Locate the cell with the specified text and output its (X, Y) center coordinate. 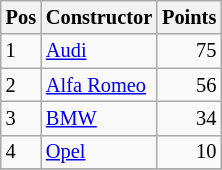
56 (189, 85)
75 (189, 51)
Constructor (99, 17)
Opel (99, 152)
Points (189, 17)
Alfa Romeo (99, 85)
3 (21, 118)
34 (189, 118)
4 (21, 152)
Pos (21, 17)
BMW (99, 118)
2 (21, 85)
Audi (99, 51)
10 (189, 152)
1 (21, 51)
